Extract the [X, Y] coordinate from the center of the cell holding the provided text.  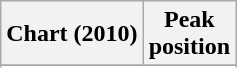
Peakposition [189, 34]
Chart (2010) [72, 34]
